Return [x, y] of the center of cell containing provided text 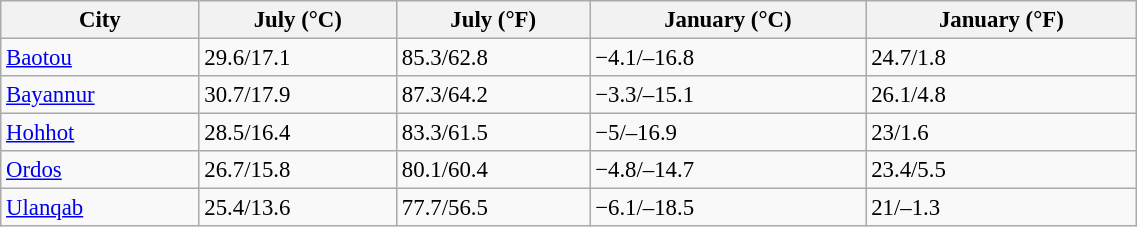
77.7/56.5 [494, 208]
87.3/64.2 [494, 95]
Ordos [100, 170]
23/1.6 [1002, 133]
30.7/17.9 [298, 95]
29.6/17.1 [298, 58]
23.4/5.5 [1002, 170]
Bayannur [100, 95]
Ulanqab [100, 208]
City [100, 20]
26.1/4.8 [1002, 95]
−4.1/–16.8 [728, 58]
January (°F) [1002, 20]
−4.8/–14.7 [728, 170]
January (°C) [728, 20]
26.7/15.8 [298, 170]
24.7/1.8 [1002, 58]
83.3/61.5 [494, 133]
−3.3/–15.1 [728, 95]
−5/–16.9 [728, 133]
Hohhot [100, 133]
80.1/60.4 [494, 170]
July (°C) [298, 20]
Baotou [100, 58]
−6.1/–18.5 [728, 208]
85.3/62.8 [494, 58]
25.4/13.6 [298, 208]
July (°F) [494, 20]
28.5/16.4 [298, 133]
21/–1.3 [1002, 208]
